Detect which cell encompasses the target text, then output its (x, y) center coordinate. 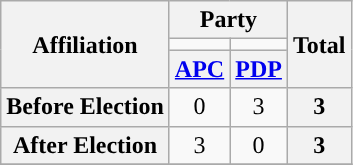
Before Election (86, 107)
Total (319, 44)
PDP (259, 69)
Affiliation (86, 44)
After Election (86, 145)
APC (199, 69)
Party (228, 20)
